Detect which cell encompasses the target text, then output its (X, Y) center coordinate. 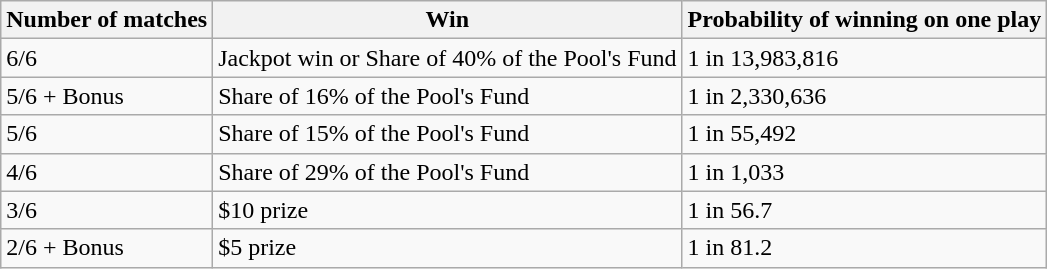
Number of matches (107, 20)
1 in 81.2 (864, 248)
1 in 56.7 (864, 210)
Jackpot win or Share of 40% of the Pool's Fund (448, 58)
$10 prize (448, 210)
1 in 55,492 (864, 134)
5/6 (107, 134)
1 in 1,033 (864, 172)
Win (448, 20)
Probability of winning on one play (864, 20)
Share of 16% of the Pool's Fund (448, 96)
2/6 + Bonus (107, 248)
Share of 29% of the Pool's Fund (448, 172)
1 in 2,330,636 (864, 96)
Share of 15% of the Pool's Fund (448, 134)
3/6 (107, 210)
$5 prize (448, 248)
1 in 13,983,816 (864, 58)
4/6 (107, 172)
5/6 + Bonus (107, 96)
6/6 (107, 58)
